Find where the given text appears and provide that cell's center as (X, Y) coordinate. 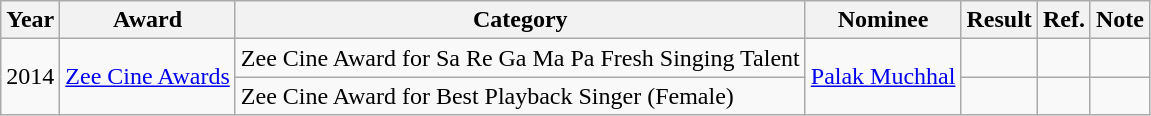
Result (999, 20)
Note (1120, 20)
Ref. (1064, 20)
Year (30, 20)
Nominee (883, 20)
2014 (30, 77)
Zee Cine Awards (148, 77)
Award (148, 20)
Zee Cine Award for Sa Re Ga Ma Pa Fresh Singing Talent (520, 58)
Category (520, 20)
Palak Muchhal (883, 77)
Zee Cine Award for Best Playback Singer (Female) (520, 96)
